Return the (x, y) coordinate for the center point of the cell that contains the specified text.  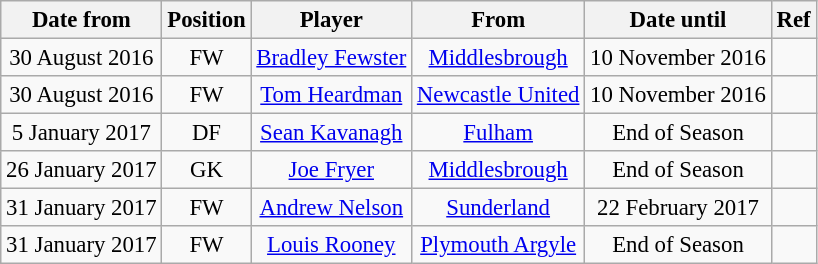
Player (332, 20)
Plymouth Argyle (498, 245)
Fulham (498, 133)
Sean Kavanagh (332, 133)
Date from (82, 20)
Louis Rooney (332, 245)
Joe Fryer (332, 170)
22 February 2017 (678, 208)
Date until (678, 20)
Newcastle United (498, 95)
Sunderland (498, 208)
Ref (794, 20)
Andrew Nelson (332, 208)
From (498, 20)
Position (206, 20)
26 January 2017 (82, 170)
Bradley Fewster (332, 58)
5 January 2017 (82, 133)
GK (206, 170)
DF (206, 133)
Tom Heardman (332, 95)
